Find where the given text appears and provide that cell's center as [X, Y] coordinate. 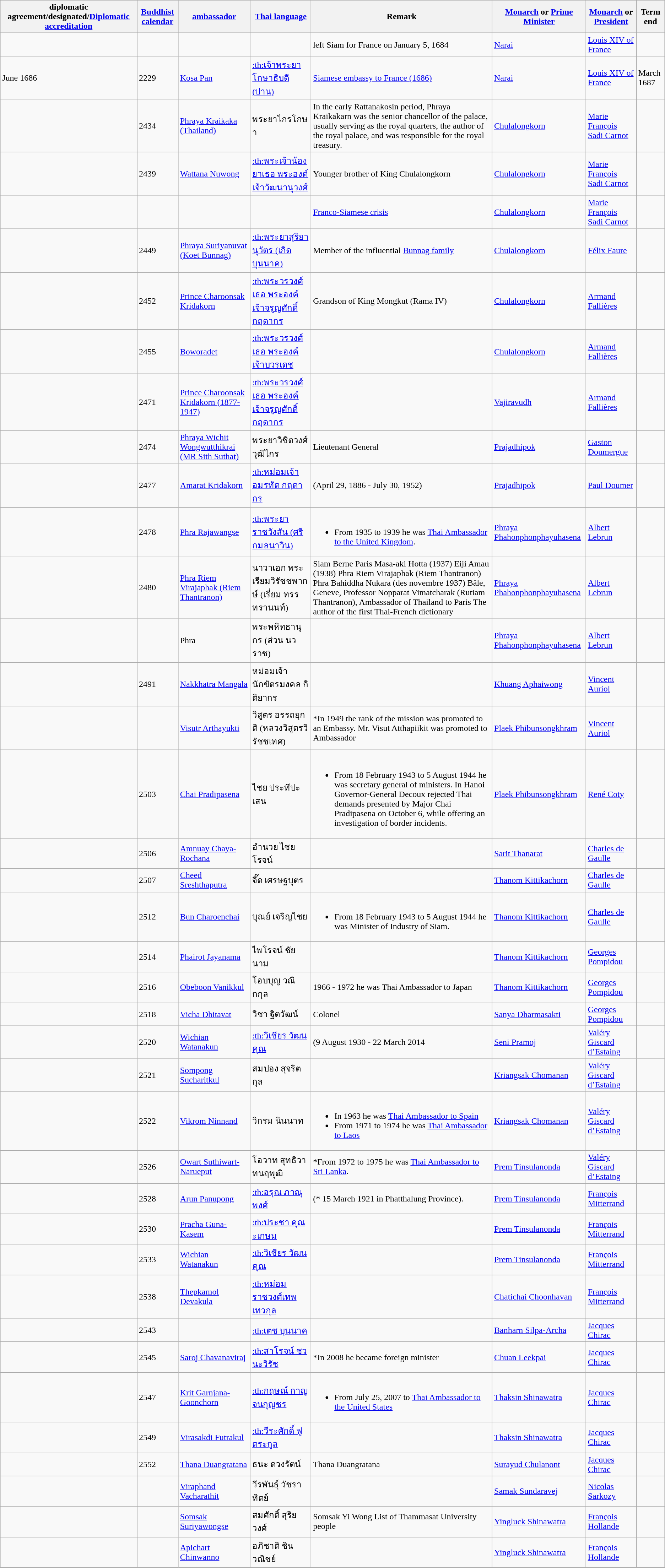
Chuan Leekpai [539, 1357]
Gaston Doumergue [611, 447]
2526 [158, 1167]
:th:หม่อมเจ้าอมรทัต กฤดากร [281, 485]
2518 [158, 1014]
:th:กฤษณ์ กาญจนกุญชร [281, 1397]
Member of the influential Bunnag family [402, 250]
Phra Riem Virajaphak (Riem Thantranon) [214, 587]
ไชย ประทีปะเสน [281, 794]
Khuang Aphaiwong [539, 684]
2474 [158, 447]
Vajiravudh [539, 402]
Thai language [281, 17]
Vicha Dhitavat [214, 1014]
Kosa Pan [214, 78]
2514 [158, 957]
Owart Suthiwart-Narueput [214, 1167]
Visutr Arthayukti [214, 728]
2434 [158, 126]
From 1935 to 1939 he was Thai Ambassador to the United Kingdom. [402, 532]
พระยาวิชิตวงศ์วุฒิไกร [281, 447]
จี๊ด เศรษฐบุตร [281, 880]
:th:พระวรวงศ์เธอ พระองค์เจ้าบวรเดช [281, 352]
:th:เจ้าพระยาโกษาธิบดี (ปาน) [281, 78]
Chatichai Choonhavan [539, 1297]
Remark [402, 17]
Phraya Wichit Wongwutthikrai (MR Sith Suthat) [214, 447]
วีรพันธุ์ วัชราทิตย์ [281, 1491]
(9 August 1930 - 22 March 2014 [402, 1042]
Sompong Sucharitkul [214, 1075]
Phra [214, 640]
*In 1949 the rank of the mission was promoted to an Embassy. Mr. Visut Atthapiikit was promoted to Ambassador [402, 728]
วิกรม นินนาท [281, 1121]
Colonel [402, 1014]
Nicolas Sarkozy [611, 1491]
2455 [158, 352]
สมปอง สุจริตกุล [281, 1075]
:th:พระเจ้าน้องยาเธอ พระองค์เจ้าวัฒนานุวงศ์ [281, 174]
Paul Doumer [611, 485]
โอบบุญ วณิกกุล [281, 987]
*In 2008 he became foreign minister [402, 1357]
Phraya Suriyanuvat (Koet Bunnag) [214, 250]
Cheed Sreshthaputra [214, 880]
Phra Rajawangse [214, 532]
Phraya Kraikaka (Thailand) [214, 126]
René Coty [611, 794]
From July 25, 2007 to Thai Ambassador to the United States [402, 1397]
:th:เตช บุนนาค [281, 1330]
Somsak Yi Wong List of Thammasat University people [402, 1522]
Monarch or President [611, 17]
Phairot Jayanama [214, 957]
Samak Sundaravej [539, 1491]
Siamese embassy to France (1686) [402, 78]
Obeboon Vanikkul [214, 987]
(* 15 March 1921 in Phatthalung Province). [402, 1199]
:th:พระยาราชวังสัน (ศรี กมลนาวิน) [281, 532]
:th:อรุณ ภาณุพงศ์ [281, 1199]
Pracha Guna-Kasem [214, 1229]
2545 [158, 1357]
Arun Panupong [214, 1199]
Viraphand Vacharathit [214, 1491]
Félix Faure [611, 250]
Thepkamol Devakula [214, 1297]
2449 [158, 250]
2549 [158, 1437]
Sarit Thanarat [539, 853]
2543 [158, 1330]
2522 [158, 1121]
2478 [158, 532]
2507 [158, 880]
2452 [158, 301]
Saroj Chavanaviraj [214, 1357]
Amarat Kridakorn [214, 485]
2520 [158, 1042]
ambassador [214, 17]
วิชา ฐิตวัฒน์ [281, 1014]
2530 [158, 1229]
Vikrom Ninnand [214, 1121]
Grandson of King Mongkut (Rama IV) [402, 301]
diplomatic agreement/designated/Diplomatic accreditation [69, 17]
June 1686 [69, 78]
อภิชาติ ชินวณิชย์ [281, 1552]
หม่อมเจ้า นักขัตรมงคล กิติยากร [281, 684]
March 1687 [650, 78]
Prince Charoonsak Kridakorn (1877-1947) [214, 402]
2521 [158, 1075]
Somsak Suriyawongse [214, 1522]
2506 [158, 853]
2538 [158, 1297]
พระยาไกรโกษา [281, 126]
2477 [158, 485]
ธนะ ดวงรัตน์ [281, 1464]
left Siam for France on January 5, 1684 [402, 45]
Amnuay Chaya-Rochana [214, 853]
:th:สาโรจน์ ชวนะวิรัช [281, 1357]
วิสูตร อรรถยุกติ (หลวงวิสูตรวิรัชชเทศ) [281, 728]
2471 [158, 402]
*From 1972 to 1975 he was Thai Ambassador to Sri Lanka. [402, 1167]
:th:พระยาสุริยานุวัตร (เกิด บุนนาค) [281, 250]
Prince Charoonsak Kridakorn [214, 301]
Monarch or Prime Minister [539, 17]
Krit Garnjana-Goonchorn [214, 1397]
2533 [158, 1260]
Sanya Dharmasakti [539, 1014]
From 18 February 1943 to 5 August 1944 he was Minister of Industry of Siam. [402, 917]
Virasakdi Futrakul [214, 1437]
2503 [158, 794]
2552 [158, 1464]
Surayud Chulanont [539, 1464]
Bun Charoenchai [214, 917]
2528 [158, 1199]
Seni Pramoj [539, 1042]
2516 [158, 987]
In 1963 he was Thai Ambassador to SpainFrom 1971 to 1974 he was Thai Ambassador to Laos [402, 1121]
พระพหิทธานุกร (ส่วน นวราช) [281, 640]
Lieutenant General [402, 447]
2491 [158, 684]
Banharn Silpa-Archa [539, 1330]
2229 [158, 78]
:th:หม่อมราชวงศ์เทพ เทวกุล [281, 1297]
Term end [650, 17]
อำนวย ไชยโรจน์ [281, 853]
2512 [158, 917]
Franco-Siamese crisis [402, 212]
Apichart Chinwanno [214, 1552]
1966 - 1972 he was Thai Ambassador to Japan [402, 987]
:th:วีระศักดิ์ ฟูตระกูล [281, 1437]
Nakkhatra Mangala [214, 684]
(April 29, 1886 - July 30, 1952) [402, 485]
Buddhist calendar [158, 17]
สมศักดิ์ สุริยวงศ์ [281, 1522]
Boworadet [214, 352]
นาวาเอก พระเรียมวิรัชชพากษ์ (เรี่ยม ทรรทรานนท์) [281, 587]
2547 [158, 1397]
โอวาท สุทธิวาทนฤพุฒิ [281, 1167]
Younger brother of King Chulalongkorn [402, 174]
Wattana Nuwong [214, 174]
2439 [158, 174]
Chai Pradipasena [214, 794]
:th:ประชา คุณะเกษม [281, 1229]
2480 [158, 587]
บุณย์ เจริญไชย [281, 917]
ไพโรจน์ ชัยนาม [281, 957]
